Scan for the cell matching the given text and deliver its (x, y) coordinate at center. 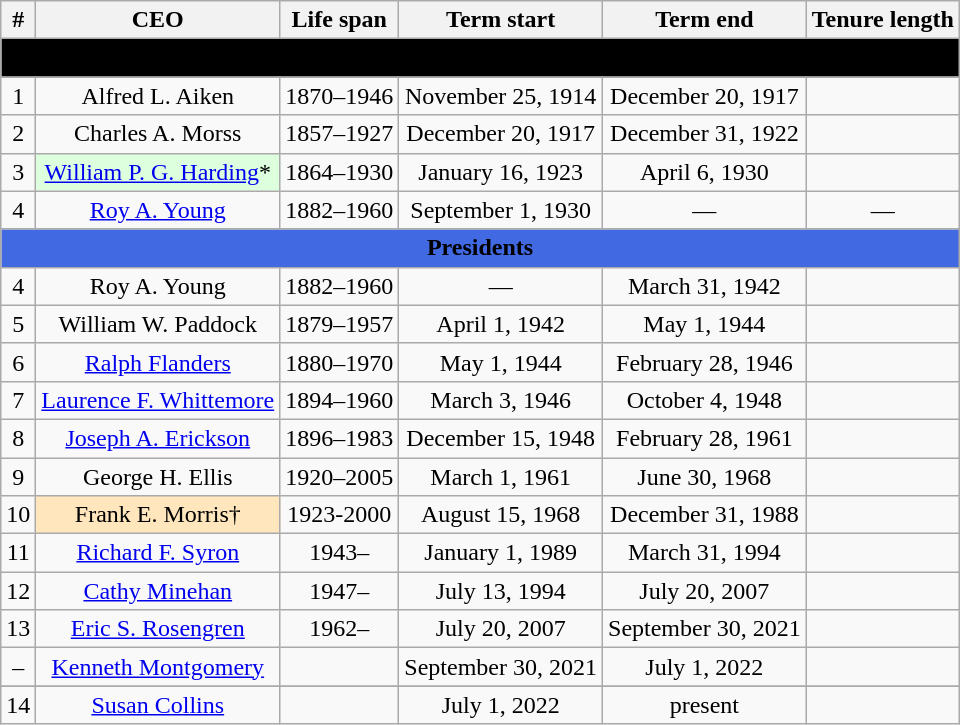
1880–1970 (340, 362)
Presidents (480, 248)
1894–1960 (340, 400)
10 (18, 515)
1879–1957 (340, 324)
September 1, 1930 (501, 210)
April 1, 1942 (501, 324)
Kenneth Montgomery (158, 667)
William W. Paddock (158, 324)
July 13, 1994 (501, 591)
1920–2005 (340, 477)
Term end (705, 20)
1896–1983 (340, 438)
October 4, 1948 (705, 400)
March 1, 1961 (501, 477)
Laurence F. Whittemore (158, 400)
Richard F. Syron (158, 553)
1943– (340, 553)
Tenure length (882, 20)
Term start (501, 20)
13 (18, 629)
12 (18, 591)
– (18, 667)
1962– (340, 629)
February 28, 1961 (705, 438)
Frank E. Morris† (158, 515)
Life span (340, 20)
Governors (480, 58)
George H. Ellis (158, 477)
2 (18, 134)
Alfred L. Aiken (158, 96)
Ralph Flanders (158, 362)
# (18, 20)
14 (18, 705)
11 (18, 553)
March 3, 1946 (501, 400)
December 15, 1948 (501, 438)
5 (18, 324)
present (705, 705)
December 31, 1922 (705, 134)
June 30, 1968 (705, 477)
William P. G. Harding* (158, 172)
7 (18, 400)
CEO (158, 20)
1870–1946 (340, 96)
1864–1930 (340, 172)
Susan Collins (158, 705)
1 (18, 96)
1947– (340, 591)
March 31, 1994 (705, 553)
Joseph A. Erickson (158, 438)
August 15, 1968 (501, 515)
Cathy Minehan (158, 591)
Eric S. Rosengren (158, 629)
February 28, 1946 (705, 362)
November 25, 1914 (501, 96)
1923-2000 (340, 515)
April 6, 1930 (705, 172)
6 (18, 362)
8 (18, 438)
March 31, 1942 (705, 286)
9 (18, 477)
Charles A. Morss (158, 134)
3 (18, 172)
1857–1927 (340, 134)
December 31, 1988 (705, 515)
January 1, 1989 (501, 553)
January 16, 1923 (501, 172)
